Return the (X, Y) coordinate for the center point of the cell that contains the specified text.  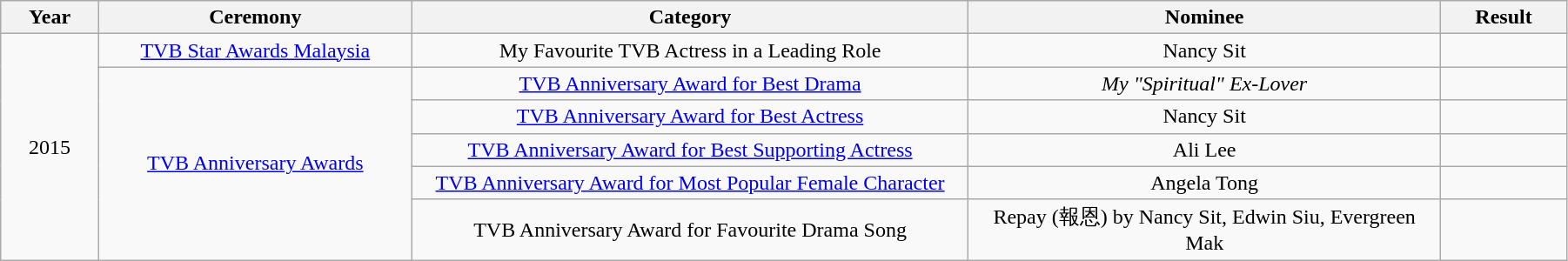
Result (1504, 17)
2015 (50, 147)
TVB Anniversary Awards (255, 164)
Year (50, 17)
TVB Anniversary Award for Best Actress (689, 117)
Angela Tong (1204, 183)
Ceremony (255, 17)
Category (689, 17)
Ali Lee (1204, 150)
TVB Anniversary Award for Best Drama (689, 84)
TVB Anniversary Award for Favourite Drama Song (689, 230)
Nominee (1204, 17)
My Favourite TVB Actress in a Leading Role (689, 50)
TVB Star Awards Malaysia (255, 50)
TVB Anniversary Award for Best Supporting Actress (689, 150)
My "Spiritual" Ex-Lover (1204, 84)
Repay (報恩) by Nancy Sit, Edwin Siu, Evergreen Mak (1204, 230)
TVB Anniversary Award for Most Popular Female Character (689, 183)
